Capture the cell that displays the provided text and extract its [x, y] central coordinate. 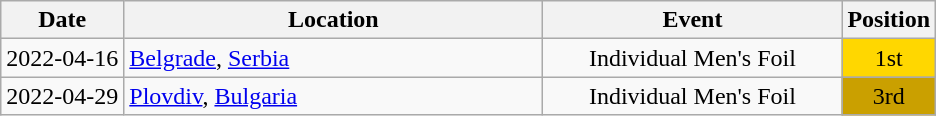
Event [692, 20]
3rd [889, 96]
2022-04-16 [62, 58]
Position [889, 20]
Date [62, 20]
2022-04-29 [62, 96]
1st [889, 58]
Plovdiv, Bulgaria [334, 96]
Location [334, 20]
Belgrade, Serbia [334, 58]
